Pinpoint the cell where the given text exists, returning its [X, Y] midpoint coordinate. 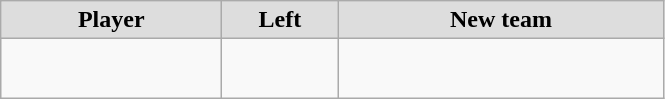
New team [501, 20]
Left [280, 20]
Player [112, 20]
